Return the (X, Y) coordinate for the center point of the cell that contains the specified text.  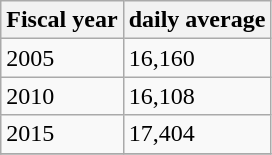
Fiscal year (62, 20)
17,404 (197, 134)
2010 (62, 96)
16,108 (197, 96)
2005 (62, 58)
16,160 (197, 58)
daily average (197, 20)
2015 (62, 134)
